From the cell containing the given text, extract its center point as (x, y) coordinate. 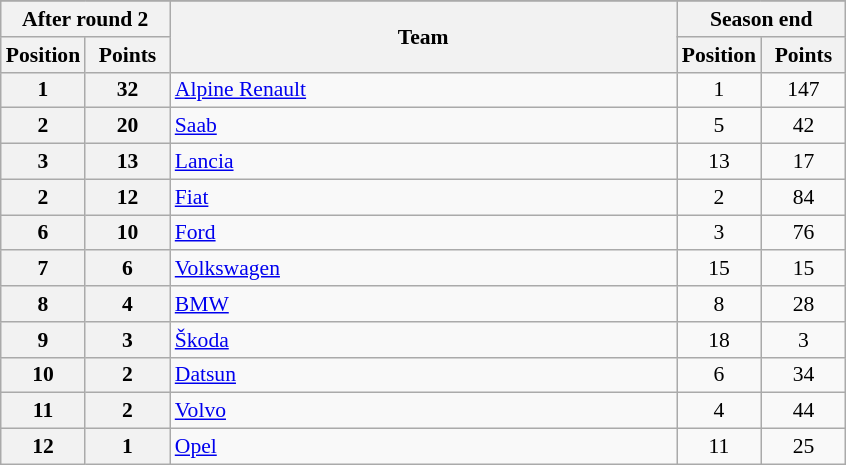
9 (43, 340)
BMW (424, 304)
Volvo (424, 411)
18 (719, 340)
Opel (424, 447)
76 (803, 233)
Alpine Renault (424, 90)
Saab (424, 126)
Lancia (424, 162)
Škoda (424, 340)
Volkswagen (424, 269)
After round 2 (86, 19)
34 (803, 375)
17 (803, 162)
44 (803, 411)
25 (803, 447)
Season end (762, 19)
28 (803, 304)
5 (719, 126)
Datsun (424, 375)
20 (127, 126)
Ford (424, 233)
7 (43, 269)
Team (424, 36)
42 (803, 126)
84 (803, 197)
32 (127, 90)
Fiat (424, 197)
147 (803, 90)
